Return the [X, Y] coordinate for the center point of the cell that contains the specified text.  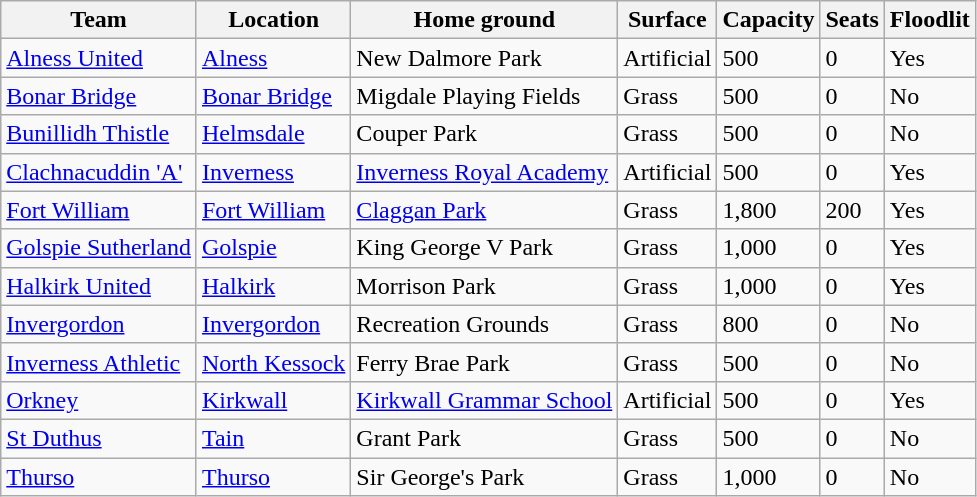
Kirkwall [273, 400]
Helmsdale [273, 134]
Alness United [99, 58]
Inverness Royal Academy [484, 172]
Morrison Park [484, 286]
Golspie Sutherland [99, 248]
Team [99, 20]
St Duthus [99, 438]
800 [768, 324]
Inverness [273, 172]
Orkney [99, 400]
Couper Park [484, 134]
Surface [668, 20]
Claggan Park [484, 210]
Home ground [484, 20]
1,800 [768, 210]
Golspie [273, 248]
North Kessock [273, 362]
Location [273, 20]
Grant Park [484, 438]
King George V Park [484, 248]
Halkirk [273, 286]
Recreation Grounds [484, 324]
Seats [852, 20]
Clachnacuddin 'A' [99, 172]
Inverness Athletic [99, 362]
Bunillidh Thistle [99, 134]
Ferry Brae Park [484, 362]
200 [852, 210]
Sir George's Park [484, 477]
Halkirk United [99, 286]
Capacity [768, 20]
New Dalmore Park [484, 58]
Alness [273, 58]
Migdale Playing Fields [484, 96]
Tain [273, 438]
Floodlit [930, 20]
Kirkwall Grammar School [484, 400]
